Pinpoint the cell where the given text exists, returning its (x, y) midpoint coordinate. 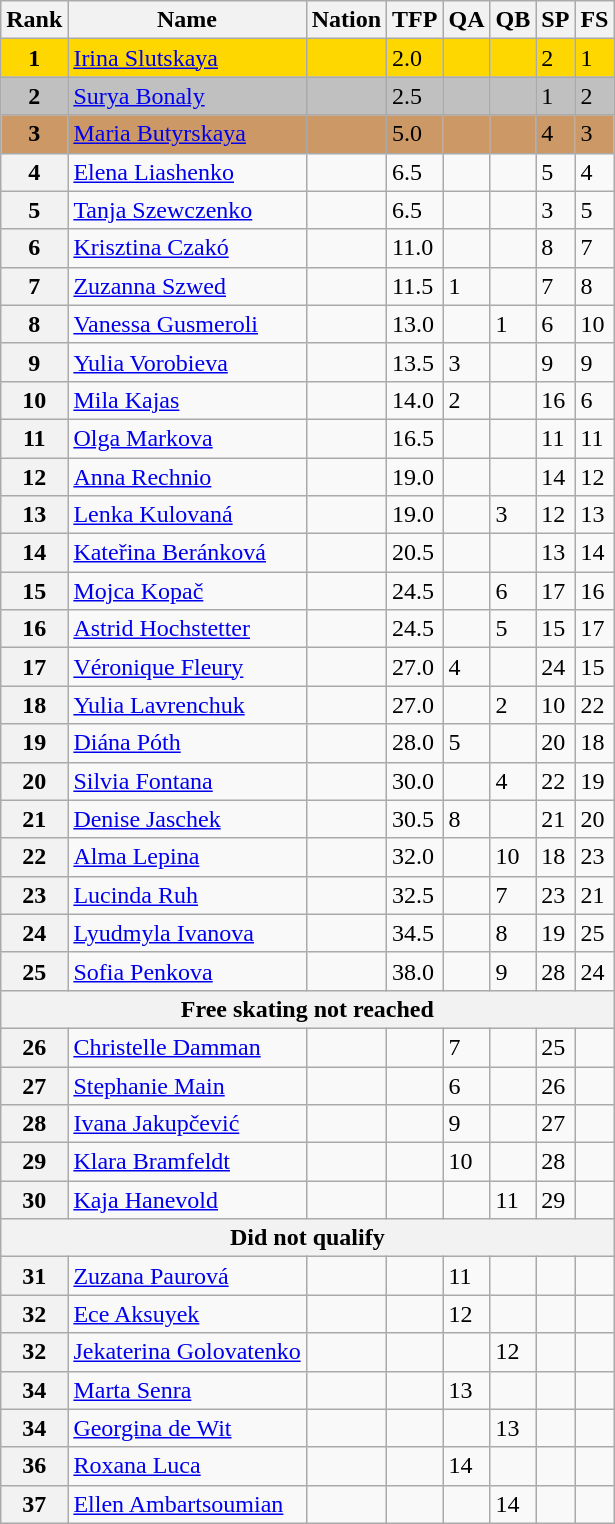
Mojca Kopač (187, 591)
Free skating not reached (308, 1009)
Did not qualify (308, 1238)
Irina Slutskaya (187, 58)
13.5 (415, 362)
Jekaterina Golovatenko (187, 1352)
SP (556, 20)
38.0 (415, 971)
Denise Jaschek (187, 819)
Name (187, 20)
FS (594, 20)
Anna Rechnio (187, 477)
36 (34, 1466)
Kaja Hanevold (187, 1200)
20.5 (415, 553)
34.5 (415, 933)
Roxana Luca (187, 1466)
Lenka Kulovaná (187, 515)
37 (34, 1504)
Stephanie Main (187, 1085)
Astrid Hochstetter (187, 629)
Maria Butyrskaya (187, 134)
Surya Bonaly (187, 96)
QB (513, 20)
Lucinda Ruh (187, 895)
30.5 (415, 819)
2.0 (415, 58)
32.5 (415, 895)
QA (466, 20)
Alma Lepina (187, 857)
Zuzana Paurová (187, 1276)
Tanja Szewczenko (187, 210)
Christelle Damman (187, 1047)
Ece Aksuyek (187, 1314)
Olga Markova (187, 438)
Klara Bramfeldt (187, 1162)
Marta Senra (187, 1390)
5.0 (415, 134)
Lyudmyla Ivanova (187, 933)
Krisztina Czakó (187, 248)
Mila Kajas (187, 400)
Georgina de Wit (187, 1428)
13.0 (415, 324)
Vanessa Gusmeroli (187, 324)
28.0 (415, 743)
Nation (346, 20)
Elena Liashenko (187, 172)
16.5 (415, 438)
30 (34, 1200)
Rank (34, 20)
2.5 (415, 96)
Ivana Jakupčević (187, 1124)
Sofia Penkova (187, 971)
11.0 (415, 248)
Véronique Fleury (187, 667)
Yulia Lavrenchuk (187, 705)
Silvia Fontana (187, 781)
Diána Póth (187, 743)
31 (34, 1276)
Zuzanna Szwed (187, 286)
Ellen Ambartsoumian (187, 1504)
Kateřina Beránková (187, 553)
Yulia Vorobieva (187, 362)
TFP (415, 20)
14.0 (415, 400)
30.0 (415, 781)
11.5 (415, 286)
32.0 (415, 857)
